Scan for the cell matching the given text and deliver its [x, y] coordinate at center. 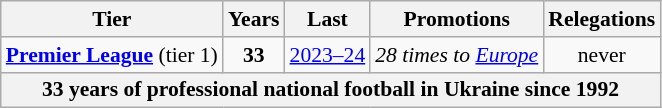
33 [254, 55]
Premier League (tier 1) [112, 55]
Promotions [456, 19]
Last [328, 19]
2023–24 [328, 55]
Years [254, 19]
Tier [112, 19]
33 years of professional national football in Ukraine since 1992 [330, 90]
Relegations [602, 19]
never [602, 55]
28 times to Europe [456, 55]
